Return (X, Y) of the center of cell containing provided text 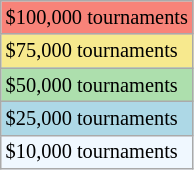
$75,000 tournaments (97, 51)
$10,000 tournaments (97, 152)
$100,000 tournaments (97, 17)
$25,000 tournaments (97, 118)
$50,000 tournaments (97, 85)
